Find where the given text appears and provide that cell's center as [X, Y] coordinate. 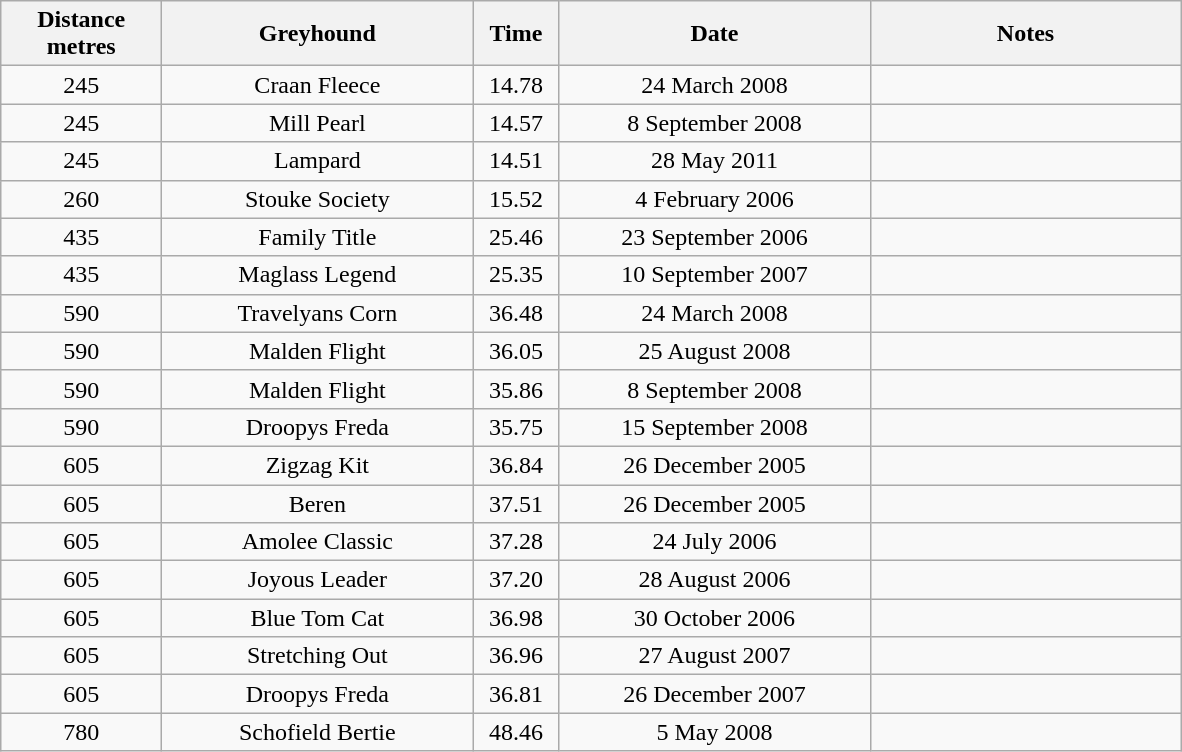
25 August 2008 [714, 351]
36.96 [516, 656]
Family Title [318, 237]
Craan Fleece [318, 85]
Greyhound [318, 34]
Zigzag Kit [318, 465]
28 August 2006 [714, 580]
23 September 2006 [714, 237]
Time [516, 34]
37.28 [516, 542]
25.35 [516, 275]
15 September 2008 [714, 427]
36.84 [516, 465]
Blue Tom Cat [318, 618]
14.51 [516, 161]
35.75 [516, 427]
Beren [318, 503]
Distancemetres [82, 34]
35.86 [516, 389]
36.98 [516, 618]
Stouke Society [318, 199]
14.78 [516, 85]
Date [714, 34]
37.20 [516, 580]
36.81 [516, 694]
37.51 [516, 503]
5 May 2008 [714, 732]
Amolee Classic [318, 542]
4 February 2006 [714, 199]
14.57 [516, 123]
30 October 2006 [714, 618]
36.48 [516, 313]
48.46 [516, 732]
27 August 2007 [714, 656]
Maglass Legend [318, 275]
Lampard [318, 161]
780 [82, 732]
Schofield Bertie [318, 732]
Notes [1026, 34]
36.05 [516, 351]
25.46 [516, 237]
Joyous Leader [318, 580]
260 [82, 199]
24 July 2006 [714, 542]
28 May 2011 [714, 161]
Stretching Out [318, 656]
10 September 2007 [714, 275]
Mill Pearl [318, 123]
15.52 [516, 199]
26 December 2007 [714, 694]
Travelyans Corn [318, 313]
